Return [X, Y] of the center of cell containing provided text 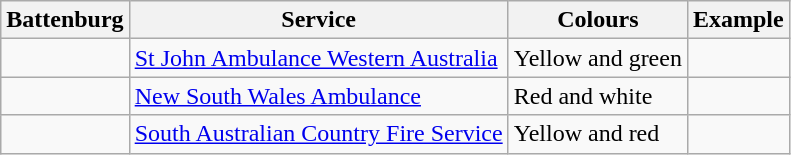
Yellow and red [598, 134]
Service [318, 20]
St John Ambulance Western Australia [318, 58]
Battenburg [65, 20]
Yellow and green [598, 58]
New South Wales Ambulance [318, 96]
Example [738, 20]
Colours [598, 20]
Red and white [598, 96]
South Australian Country Fire Service [318, 134]
